Determine the [x, y] coordinate at the center of the cell enclosing the given text.  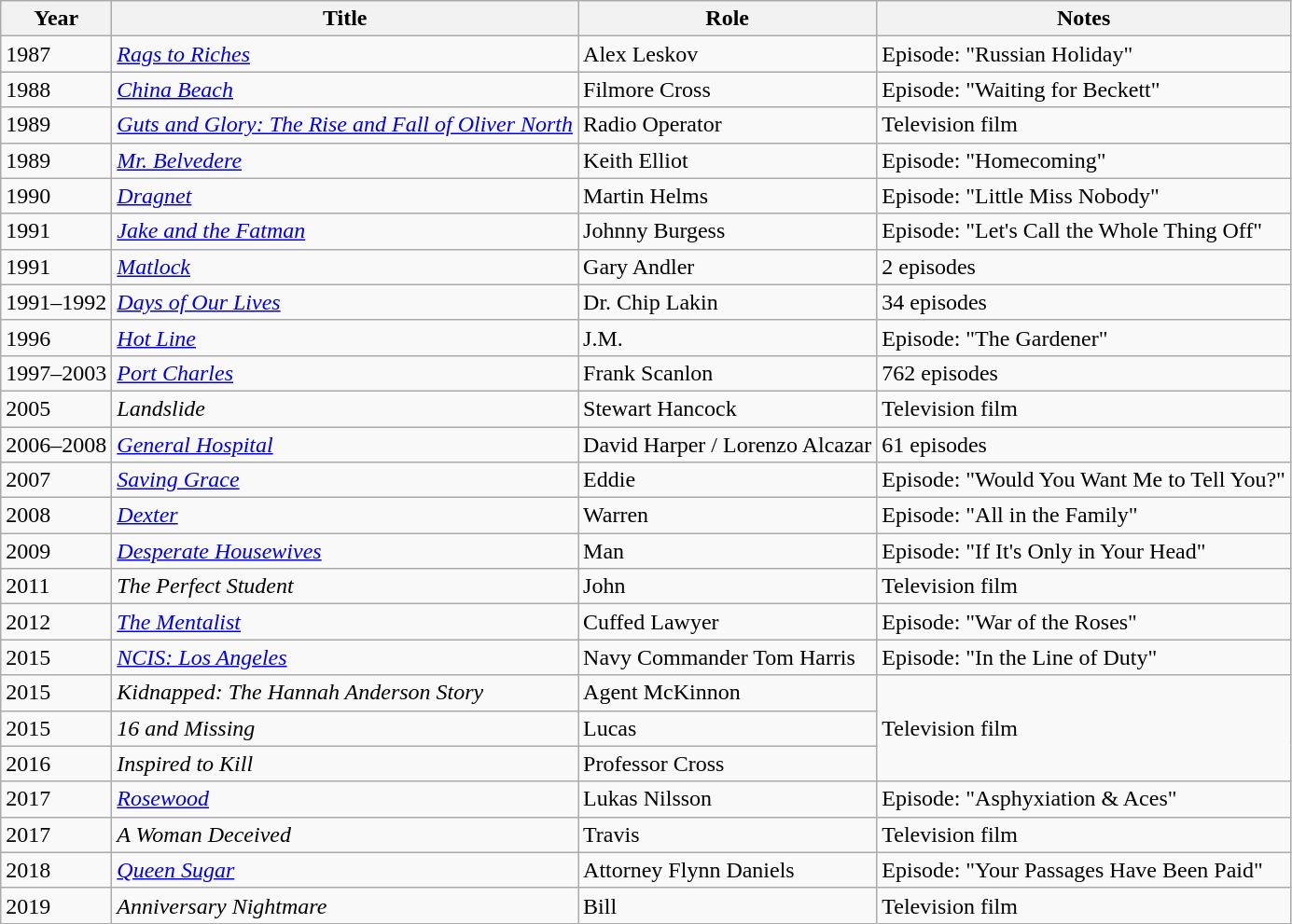
762 episodes [1084, 373]
Episode: "Little Miss Nobody" [1084, 196]
16 and Missing [345, 728]
Episode: "War of the Roses" [1084, 622]
Bill [728, 905]
Anniversary Nightmare [345, 905]
Navy Commander Tom Harris [728, 657]
Episode: "Let's Call the Whole Thing Off" [1084, 231]
NCIS: Los Angeles [345, 657]
Guts and Glory: The Rise and Fall of Oliver North [345, 125]
2019 [56, 905]
Episode: "All in the Family" [1084, 516]
General Hospital [345, 445]
1990 [56, 196]
Warren [728, 516]
Johnny Burgess [728, 231]
Episode: "Homecoming" [1084, 160]
2009 [56, 551]
Gary Andler [728, 267]
Hot Line [345, 338]
2007 [56, 480]
Episode: "If It's Only in Your Head" [1084, 551]
Saving Grace [345, 480]
Episode: "Would You Want Me to Tell You?" [1084, 480]
Episode: "Asphyxiation & Aces" [1084, 799]
2008 [56, 516]
A Woman Deceived [345, 834]
Matlock [345, 267]
China Beach [345, 90]
Rosewood [345, 799]
Alex Leskov [728, 54]
Professor Cross [728, 764]
Desperate Housewives [345, 551]
Attorney Flynn Daniels [728, 870]
1991–1992 [56, 302]
61 episodes [1084, 445]
2016 [56, 764]
Episode: "Your Passages Have Been Paid" [1084, 870]
Year [56, 19]
Notes [1084, 19]
1996 [56, 338]
Filmore Cross [728, 90]
Episode: "In the Line of Duty" [1084, 657]
Lucas [728, 728]
Dr. Chip Lakin [728, 302]
The Mentalist [345, 622]
Man [728, 551]
Queen Sugar [345, 870]
Days of Our Lives [345, 302]
2 episodes [1084, 267]
Keith Elliot [728, 160]
Travis [728, 834]
The Perfect Student [345, 586]
Title [345, 19]
Radio Operator [728, 125]
1987 [56, 54]
1997–2003 [56, 373]
Agent McKinnon [728, 693]
Episode: "The Gardener" [1084, 338]
John [728, 586]
Landslide [345, 408]
Frank Scanlon [728, 373]
Dragnet [345, 196]
Role [728, 19]
Stewart Hancock [728, 408]
Cuffed Lawyer [728, 622]
Dexter [345, 516]
2018 [56, 870]
Martin Helms [728, 196]
Lukas Nilsson [728, 799]
Port Charles [345, 373]
Inspired to Kill [345, 764]
Kidnapped: The Hannah Anderson Story [345, 693]
2005 [56, 408]
Jake and the Fatman [345, 231]
Episode: "Russian Holiday" [1084, 54]
2011 [56, 586]
34 episodes [1084, 302]
Episode: "Waiting for Beckett" [1084, 90]
1988 [56, 90]
2006–2008 [56, 445]
David Harper / Lorenzo Alcazar [728, 445]
Rags to Riches [345, 54]
2012 [56, 622]
Eddie [728, 480]
J.M. [728, 338]
Mr. Belvedere [345, 160]
